For the text-containing cell, return its midpoint in [x, y] coordinate format. 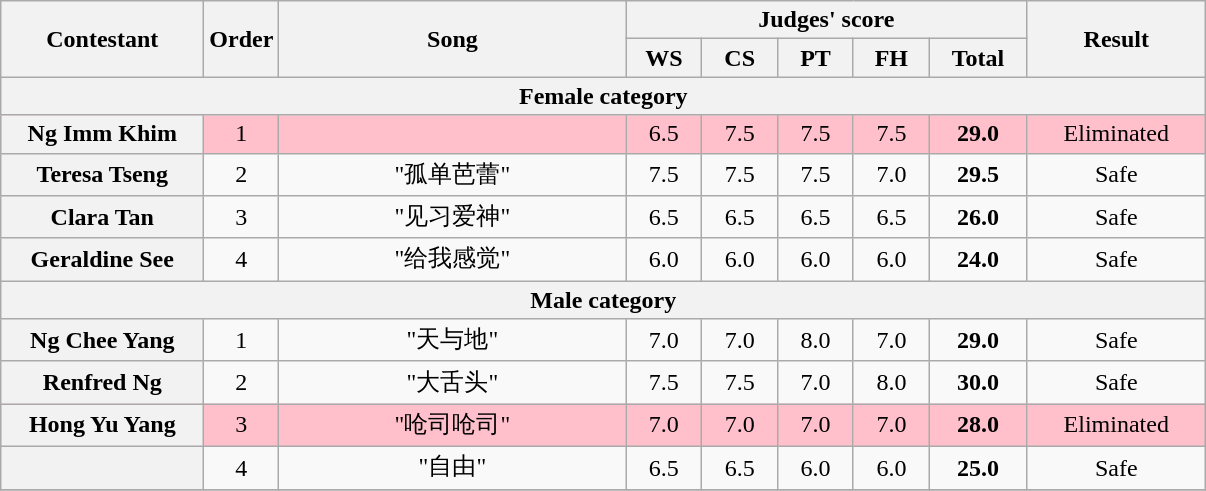
Male category [604, 300]
29.5 [978, 174]
"天与地" [452, 340]
"孤单芭蕾" [452, 174]
Contestant [102, 39]
Judges' score [826, 20]
Female category [604, 96]
"见习爱神" [452, 218]
"大舌头" [452, 382]
Renfred Ng [102, 382]
Ng Chee Yang [102, 340]
Ng Imm Khim [102, 134]
Result [1116, 39]
24.0 [978, 260]
CS [740, 58]
PT [816, 58]
Teresa Tseng [102, 174]
Clara Tan [102, 218]
"给我感觉" [452, 260]
Song [452, 39]
WS [664, 58]
Total [978, 58]
26.0 [978, 218]
30.0 [978, 382]
"自由" [452, 468]
"呛司呛司" [452, 426]
25.0 [978, 468]
Order [242, 39]
28.0 [978, 426]
Geraldine See [102, 260]
Hong Yu Yang [102, 426]
FH [891, 58]
